Provide the (X, Y) coordinate of the cell's center where the given text is located.  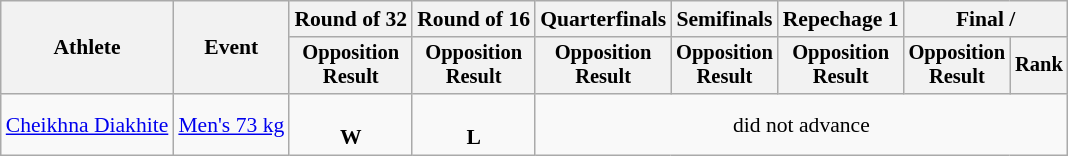
Semifinals (724, 19)
Event (231, 48)
Quarterfinals (603, 19)
L (474, 124)
Repechage 1 (841, 19)
Athlete (88, 48)
Rank (1039, 66)
Cheikhna Diakhite (88, 124)
Round of 32 (350, 19)
Men's 73 kg (231, 124)
W (350, 124)
Final / (986, 19)
did not advance (802, 124)
Round of 16 (474, 19)
